Search for the cell housing the specified text and yield its [x, y] center coordinate. 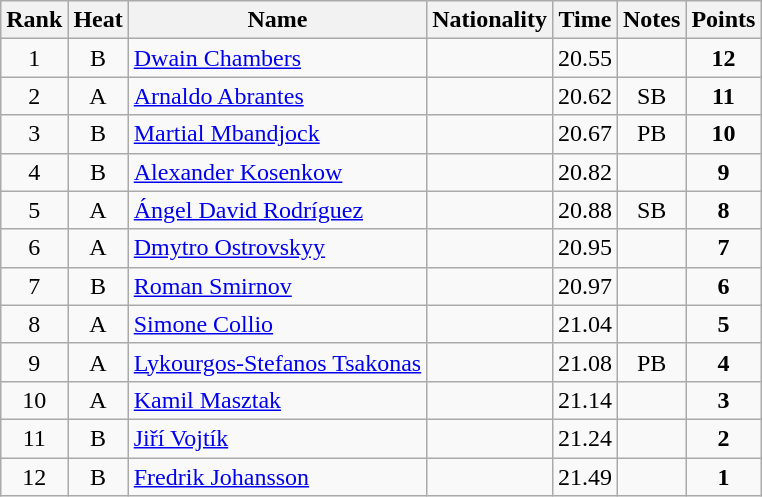
21.14 [584, 400]
21.08 [584, 362]
Dwain Chambers [277, 58]
20.55 [584, 58]
20.95 [584, 248]
20.67 [584, 134]
21.04 [584, 324]
Simone Collio [277, 324]
Lykourgos-Stefanos Tsakonas [277, 362]
Rank [34, 20]
Time [584, 20]
Martial Mbandjock [277, 134]
Dmytro Ostrovskyy [277, 248]
21.24 [584, 438]
Alexander Kosenkow [277, 172]
Roman Smirnov [277, 286]
Name [277, 20]
Kamil Masztak [277, 400]
20.88 [584, 210]
21.49 [584, 477]
20.62 [584, 96]
Heat [98, 20]
Ángel David Rodríguez [277, 210]
Arnaldo Abrantes [277, 96]
Nationality [490, 20]
Notes [652, 20]
20.97 [584, 286]
Jiří Vojtík [277, 438]
Points [724, 20]
Fredrik Johansson [277, 477]
20.82 [584, 172]
